Return the (X, Y) coordinate for the center point of the cell that contains the specified text.  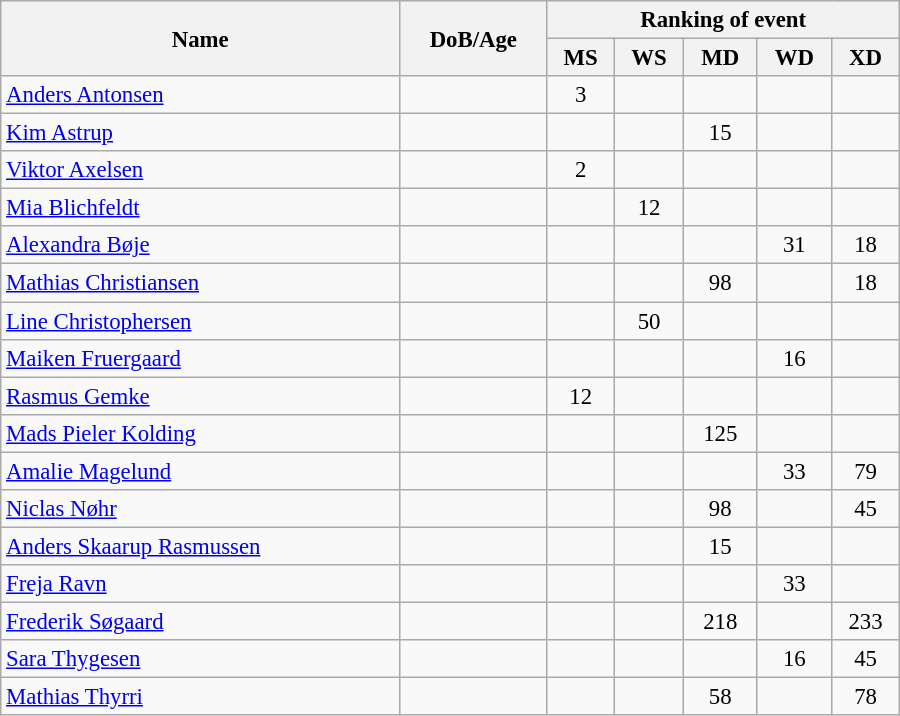
Mathias Thyrri (200, 697)
Rasmus Gemke (200, 396)
50 (648, 321)
Anders Antonsen (200, 95)
WS (648, 58)
218 (720, 621)
Ranking of event (723, 20)
Mathias Christiansen (200, 283)
Name (200, 38)
MS (580, 58)
58 (720, 697)
Kim Astrup (200, 133)
MD (720, 58)
2 (580, 170)
233 (866, 621)
Mia Blichfeldt (200, 208)
Amalie Magelund (200, 471)
WD (794, 58)
78 (866, 697)
Anders Skaarup Rasmussen (200, 546)
31 (794, 245)
Maiken Fruergaard (200, 358)
Frederik Søgaard (200, 621)
79 (866, 471)
Line Christophersen (200, 321)
Freja Ravn (200, 584)
DoB/Age (474, 38)
Alexandra Bøje (200, 245)
Viktor Axelsen (200, 170)
Mads Pieler Kolding (200, 433)
Sara Thygesen (200, 659)
125 (720, 433)
Niclas Nøhr (200, 509)
3 (580, 95)
XD (866, 58)
